Pinpoint the cell where the given text exists, returning its (x, y) midpoint coordinate. 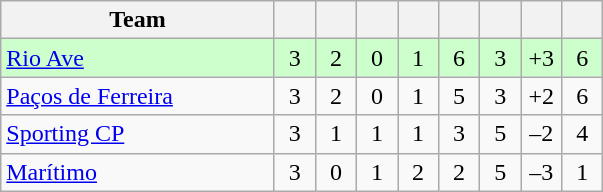
Sporting CP (138, 134)
Team (138, 20)
Marítimo (138, 172)
Paços de Ferreira (138, 96)
+3 (542, 58)
+2 (542, 96)
Rio Ave (138, 58)
–2 (542, 134)
4 (582, 134)
–3 (542, 172)
